For the text-containing cell, return its midpoint in (x, y) coordinate format. 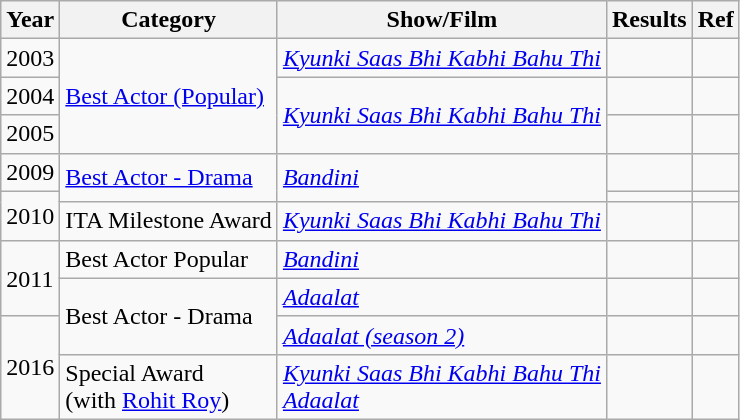
2011 (30, 278)
Ref (716, 20)
ITA Milestone Award (169, 221)
2009 (30, 172)
Best Actor (Popular) (169, 96)
Show/Film (442, 20)
Results (649, 20)
Kyunki Saas Bhi Kabhi Bahu Thi Adaalat (442, 386)
2010 (30, 216)
2003 (30, 58)
2016 (30, 368)
Category (169, 20)
Adaalat (442, 297)
2005 (30, 134)
Best Actor Popular (169, 259)
Year (30, 20)
2004 (30, 96)
Adaalat (season 2) (442, 335)
Special Award(with Rohit Roy) (169, 386)
